Identify which cell holds the provided text, then report its (x, y) central coordinate. 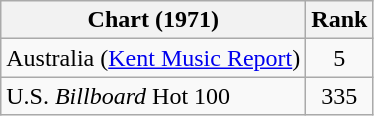
5 (340, 58)
Rank (340, 20)
U.S. Billboard Hot 100 (154, 96)
Chart (1971) (154, 20)
Australia (Kent Music Report) (154, 58)
335 (340, 96)
